Find where the given text appears and provide that cell's center as [X, Y] coordinate. 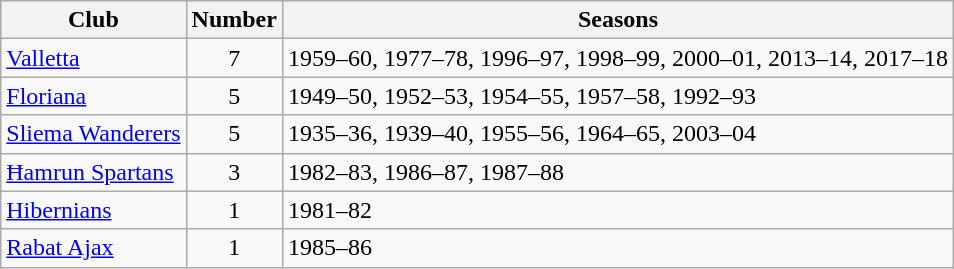
Number [234, 20]
1949–50, 1952–53, 1954–55, 1957–58, 1992–93 [618, 96]
Valletta [94, 58]
Floriana [94, 96]
Club [94, 20]
Hibernians [94, 210]
Sliema Wanderers [94, 134]
1981–82 [618, 210]
Ħamrun Spartans [94, 172]
1982–83, 1986–87, 1987–88 [618, 172]
Rabat Ajax [94, 248]
7 [234, 58]
1959–60, 1977–78, 1996–97, 1998–99, 2000–01, 2013–14, 2017–18 [618, 58]
Seasons [618, 20]
3 [234, 172]
1935–36, 1939–40, 1955–56, 1964–65, 2003–04 [618, 134]
1985–86 [618, 248]
